Detect which cell encompasses the target text, then output its (x, y) center coordinate. 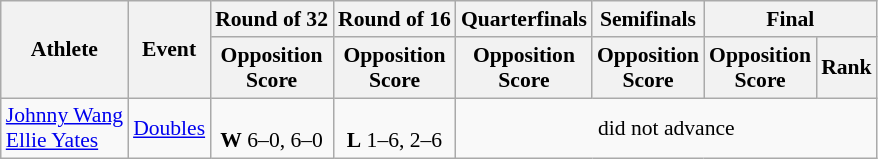
W 6–0, 6–0 (272, 128)
L 1–6, 2–6 (394, 128)
Athlete (64, 50)
Johnny Wang Ellie Yates (64, 128)
Event (169, 50)
Semifinals (648, 19)
Round of 32 (272, 19)
Rank (846, 68)
Doubles (169, 128)
did not advance (666, 128)
Quarterfinals (524, 19)
Final (790, 19)
Round of 16 (394, 19)
